Return (x, y) of the center of cell containing provided text 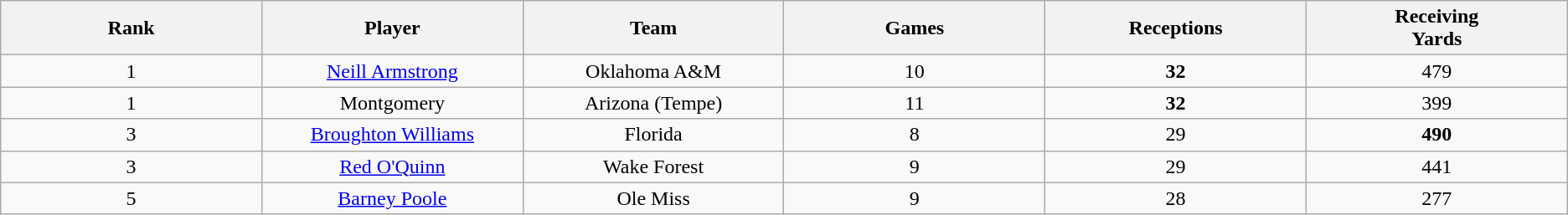
10 (915, 71)
479 (1436, 71)
Neill Armstrong (392, 71)
11 (915, 103)
Florida (653, 135)
Player (392, 28)
Team (653, 28)
Broughton Williams (392, 135)
Games (915, 28)
Barney Poole (392, 198)
399 (1436, 103)
Arizona (Tempe) (653, 103)
Montgomery (392, 103)
5 (132, 198)
Oklahoma A&M (653, 71)
8 (915, 135)
ReceivingYards (1436, 28)
Receptions (1176, 28)
Rank (132, 28)
Ole Miss (653, 198)
Wake Forest (653, 166)
490 (1436, 135)
28 (1176, 198)
277 (1436, 198)
441 (1436, 166)
Red O'Quinn (392, 166)
